Provide the [x, y] coordinate of the cell's center where the given text is located.  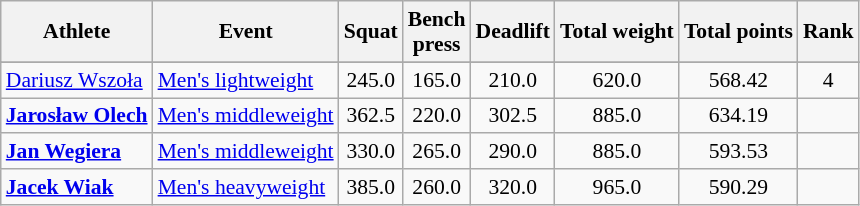
245.0 [371, 80]
Rank [828, 32]
634.19 [738, 116]
Total points [738, 32]
Men's heavyweight [246, 187]
Men's lightweight [246, 80]
4 [828, 80]
590.29 [738, 187]
220.0 [437, 116]
Athlete [77, 32]
620.0 [617, 80]
Total weight [617, 32]
260.0 [437, 187]
165.0 [437, 80]
Squat [371, 32]
568.42 [738, 80]
290.0 [513, 152]
965.0 [617, 187]
Deadlift [513, 32]
265.0 [437, 152]
302.5 [513, 116]
Dariusz Wszoła [77, 80]
Event [246, 32]
385.0 [371, 187]
Jan Wegiera [77, 152]
362.5 [371, 116]
593.53 [738, 152]
Jacek Wiak [77, 187]
Benchpress [437, 32]
330.0 [371, 152]
210.0 [513, 80]
Jarosław Olech [77, 116]
320.0 [513, 187]
